Search for the cell housing the specified text and yield its [X, Y] center coordinate. 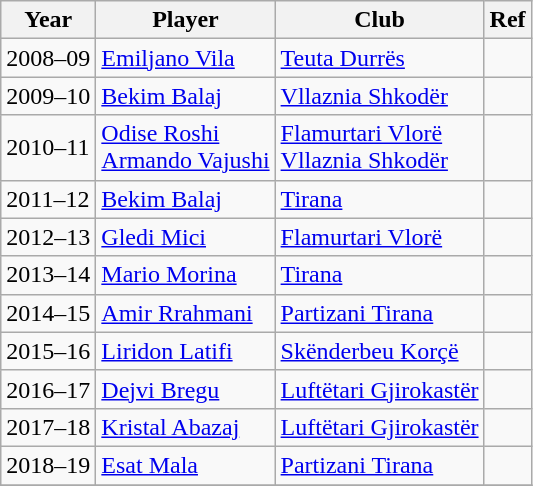
Ref [508, 20]
2009–10 [48, 96]
Mario Morina [186, 275]
Emiljano Vila [186, 58]
Year [48, 20]
Kristal Abazaj [186, 427]
Dejvi Bregu [186, 389]
Vllaznia Shkodër [380, 96]
2016–17 [48, 389]
Skënderbeu Korçë [380, 351]
2013–14 [48, 275]
2008–09 [48, 58]
2014–15 [48, 313]
Esat Mala [186, 465]
Odise RoshiArmando Vajushi [186, 148]
2015–16 [48, 351]
2012–13 [48, 237]
Flamurtari Vlorë [380, 237]
Teuta Durrës [380, 58]
Gledi Mici [186, 237]
Flamurtari Vlorë Vllaznia Shkodër [380, 148]
2017–18 [48, 427]
2010–11 [48, 148]
Player [186, 20]
2011–12 [48, 199]
2018–19 [48, 465]
Liridon Latifi [186, 351]
Amir Rrahmani [186, 313]
Club [380, 20]
